Return (x, y) of the center of cell containing provided text 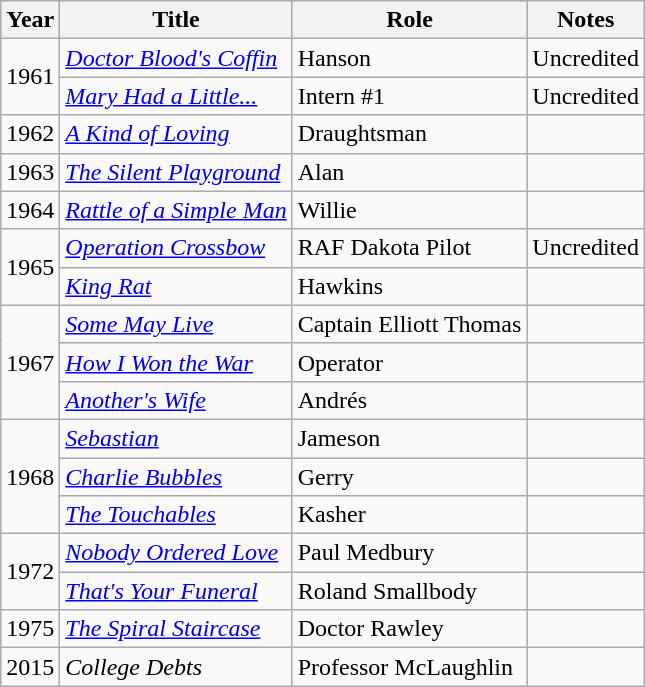
Title (176, 20)
College Debts (176, 667)
Hanson (410, 58)
Professor McLaughlin (410, 667)
That's Your Funeral (176, 591)
Jameson (410, 438)
Operator (410, 362)
Charlie Bubbles (176, 477)
Gerry (410, 477)
Notes (586, 20)
Kasher (410, 515)
Andrés (410, 400)
Rattle of a Simple Man (176, 210)
Captain Elliott Thomas (410, 324)
Year (30, 20)
Another's Wife (176, 400)
Doctor Rawley (410, 629)
1975 (30, 629)
RAF Dakota Pilot (410, 248)
1962 (30, 134)
2015 (30, 667)
The Silent Playground (176, 172)
1967 (30, 362)
1963 (30, 172)
Mary Had a Little... (176, 96)
1972 (30, 572)
Doctor Blood's Coffin (176, 58)
Sebastian (176, 438)
1961 (30, 77)
Operation Crossbow (176, 248)
1965 (30, 267)
Alan (410, 172)
Willie (410, 210)
Intern #1 (410, 96)
Paul Medbury (410, 553)
Hawkins (410, 286)
The Spiral Staircase (176, 629)
Roland Smallbody (410, 591)
1964 (30, 210)
Role (410, 20)
The Touchables (176, 515)
Some May Live (176, 324)
Draughtsman (410, 134)
1968 (30, 476)
A Kind of Loving (176, 134)
How I Won the War (176, 362)
King Rat (176, 286)
Nobody Ordered Love (176, 553)
